Return the (x, y) coordinate for the center point of the cell that contains the specified text.  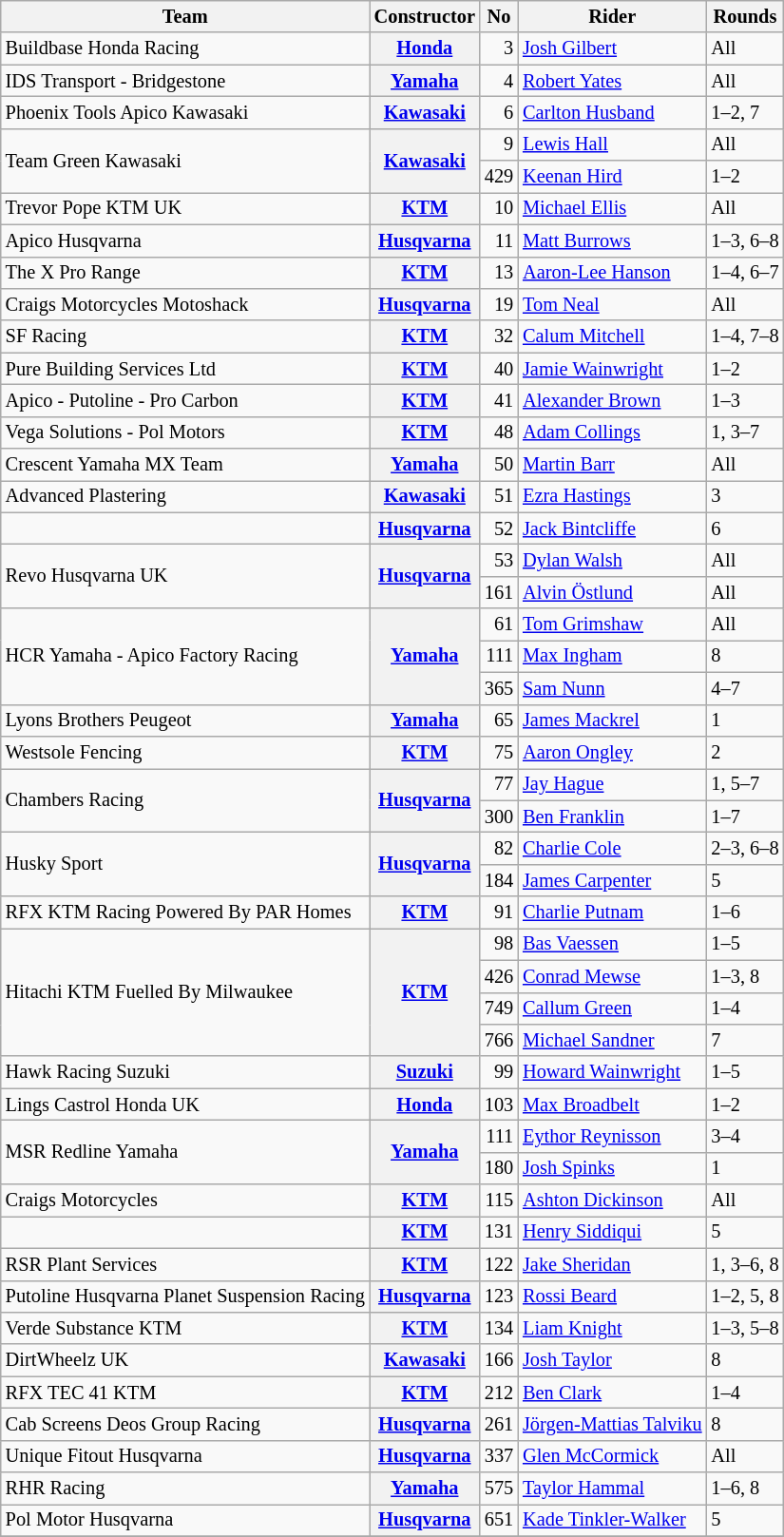
1–7 (745, 817)
Jack Bintcliffe (612, 528)
161 (499, 592)
1–2, 7 (745, 112)
2 (745, 752)
Aaron Ongley (612, 752)
Ben Clark (612, 1393)
184 (499, 880)
IDS Transport - Bridgestone (185, 81)
19 (499, 304)
Advanced Plastering (185, 496)
9 (499, 144)
Adam Collings (612, 432)
651 (499, 1520)
575 (499, 1489)
Tom Neal (612, 304)
Aaron-Lee Hanson (612, 273)
766 (499, 1040)
Alexander Brown (612, 400)
Team (185, 16)
212 (499, 1393)
Trevor Pope KTM UK (185, 208)
DirtWheelz UK (185, 1360)
The X Pro Range (185, 273)
91 (499, 913)
Dylan Walsh (612, 560)
41 (499, 400)
Callum Green (612, 1009)
Josh Spinks (612, 1168)
HCR Yamaha - Apico Factory Racing (185, 656)
180 (499, 1168)
Charlie Cole (612, 848)
Pure Building Services Ltd (185, 369)
1, 3–7 (745, 432)
77 (499, 784)
Glen McCormick (612, 1456)
Revo Husqvarna UK (185, 576)
Michael Sandner (612, 1040)
Buildbase Honda Racing (185, 48)
Calum Mitchell (612, 336)
Suzuki (425, 1072)
Kade Tinkler-Walker (612, 1520)
Max Ingham (612, 656)
Robert Yates (612, 81)
1–3 (745, 400)
Craigs Motorcycles (185, 1201)
Jörgen-Mattias Talviku (612, 1424)
365 (499, 688)
261 (499, 1424)
3–4 (745, 1136)
Taylor Hammal (612, 1489)
103 (499, 1105)
Henry Siddiqui (612, 1232)
Cab Screens Deos Group Racing (185, 1424)
53 (499, 560)
61 (499, 624)
Ashton Dickinson (612, 1201)
Tom Grimshaw (612, 624)
James Carpenter (612, 880)
65 (499, 720)
Josh Taylor (612, 1360)
RFX KTM Racing Powered By PAR Homes (185, 913)
Jay Hague (612, 784)
Lewis Hall (612, 144)
Craigs Motorcycles Motoshack (185, 304)
Pol Motor Husqvarna (185, 1520)
Unique Fitout Husqvarna (185, 1456)
51 (499, 496)
James Mackrel (612, 720)
Liam Knight (612, 1328)
Hawk Racing Suzuki (185, 1072)
1, 3–6, 8 (745, 1264)
300 (499, 817)
MSR Redline Yamaha (185, 1152)
RFX TEC 41 KTM (185, 1393)
Ben Franklin (612, 817)
Verde Substance KTM (185, 1328)
Eythor Reynisson (612, 1136)
Martin Barr (612, 465)
7 (745, 1040)
Hitachi KTM Fuelled By Milwaukee (185, 992)
52 (499, 528)
Carlton Husband (612, 112)
1–4, 6–7 (745, 273)
Vega Solutions - Pol Motors (185, 432)
134 (499, 1328)
Husky Sport (185, 863)
13 (499, 273)
Rider (612, 16)
10 (499, 208)
Rounds (745, 16)
1–3, 5–8 (745, 1328)
166 (499, 1360)
123 (499, 1297)
Putoline Husqvarna Planet Suspension Racing (185, 1297)
Josh Gilbert (612, 48)
40 (499, 369)
Rossi Beard (612, 1297)
Apico - Putoline - Pro Carbon (185, 400)
No (499, 16)
48 (499, 432)
Ezra Hastings (612, 496)
131 (499, 1232)
Jake Sheridan (612, 1264)
Conrad Mewse (612, 976)
429 (499, 177)
1–4, 7–8 (745, 336)
Alvin Östlund (612, 592)
Bas Vaessen (612, 944)
Phoenix Tools Apico Kawasaki (185, 112)
749 (499, 1009)
99 (499, 1072)
1–3, 6–8 (745, 240)
115 (499, 1201)
337 (499, 1456)
Crescent Yamaha MX Team (185, 465)
Matt Burrows (612, 240)
1–3, 8 (745, 976)
1, 5–7 (745, 784)
82 (499, 848)
1–6 (745, 913)
98 (499, 944)
4–7 (745, 688)
Constructor (425, 16)
Charlie Putnam (612, 913)
RSR Plant Services (185, 1264)
11 (499, 240)
SF Racing (185, 336)
75 (499, 752)
Keenan Hird (612, 177)
1–6, 8 (745, 1489)
Jamie Wainwright (612, 369)
Lings Castrol Honda UK (185, 1105)
Michael Ellis (612, 208)
RHR Racing (185, 1489)
4 (499, 81)
Westsole Fencing (185, 752)
2–3, 6–8 (745, 848)
122 (499, 1264)
32 (499, 336)
Max Broadbelt (612, 1105)
Chambers Racing (185, 800)
1–2, 5, 8 (745, 1297)
Howard Wainwright (612, 1072)
Team Green Kawasaki (185, 160)
50 (499, 465)
Apico Husqvarna (185, 240)
Sam Nunn (612, 688)
426 (499, 976)
Lyons Brothers Peugeot (185, 720)
